Output the (X, Y) coordinate of the center of the cell containing the given text.  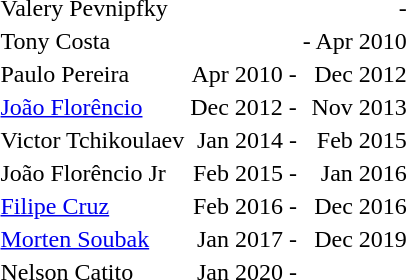
Feb 2015 - (244, 173)
Feb 2016 - (244, 206)
Jan 2014 - (244, 140)
Dec 2012 - (244, 107)
Apr 2010 - (244, 74)
Jan 2017 - (244, 239)
